From the cell containing the given text, extract its center point as [X, Y] coordinate. 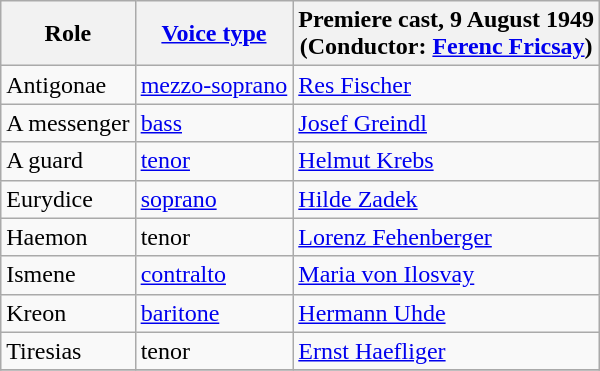
Ernst Haefliger [446, 351]
A guard [68, 161]
baritone [214, 313]
Lorenz Fehenberger [446, 237]
Kreon [68, 313]
Premiere cast, 9 August 1949(Conductor: Ferenc Fricsay) [446, 34]
Voice type [214, 34]
contralto [214, 275]
Ismene [68, 275]
Josef Greindl [446, 123]
soprano [214, 199]
Helmut Krebs [446, 161]
Eurydice [68, 199]
bass [214, 123]
Role [68, 34]
Antigonae [68, 85]
Tiresias [68, 351]
Hermann Uhde [446, 313]
Hilde Zadek [446, 199]
A messenger [68, 123]
Maria von Ilosvay [446, 275]
Res Fischer [446, 85]
mezzo-soprano [214, 85]
Haemon [68, 237]
